Find where the given text appears and provide that cell's center as [X, Y] coordinate. 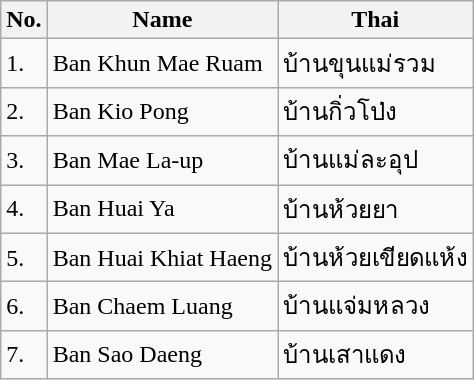
Ban Huai Ya [162, 208]
2. [24, 112]
3. [24, 160]
Ban Huai Khiat Haeng [162, 258]
Thai [376, 20]
6. [24, 306]
บ้านห้วยยา [376, 208]
Ban Khun Mae Ruam [162, 64]
Ban Kio Pong [162, 112]
Ban Chaem Luang [162, 306]
7. [24, 354]
บ้านแจ่มหลวง [376, 306]
No. [24, 20]
บ้านห้วยเขียดแห้ง [376, 258]
4. [24, 208]
Name [162, 20]
บ้านขุนแม่รวม [376, 64]
1. [24, 64]
บ้านกิ่วโป่ง [376, 112]
บ้านเสาแดง [376, 354]
Ban Sao Daeng [162, 354]
บ้านแม่ละอุป [376, 160]
5. [24, 258]
Ban Mae La-up [162, 160]
